Output the (x, y) coordinate of the center of the cell containing the given text.  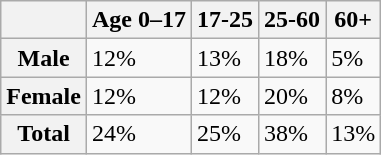
38% (292, 134)
Male (44, 58)
Age 0–17 (138, 20)
17-25 (224, 20)
25-60 (292, 20)
8% (354, 96)
25% (224, 134)
5% (354, 58)
Female (44, 96)
24% (138, 134)
Total (44, 134)
60+ (354, 20)
20% (292, 96)
18% (292, 58)
